Determine the (x, y) coordinate at the center of the cell enclosing the given text.  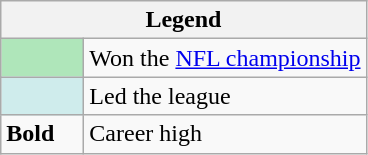
Career high (225, 134)
Led the league (225, 96)
Won the NFL championship (225, 58)
Bold (42, 134)
Legend (184, 20)
